Find where the given text appears and provide that cell's center as [x, y] coordinate. 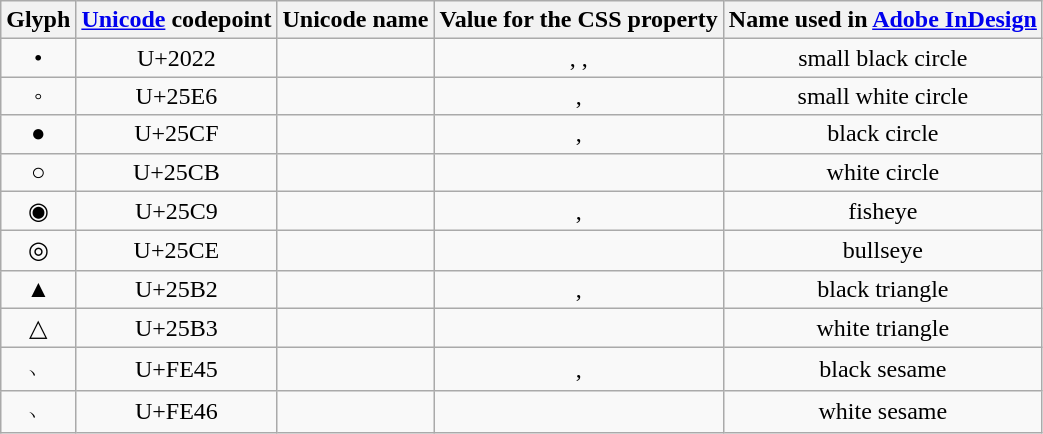
U+25B3 [176, 328]
U+25CB [176, 172]
U+25B2 [176, 289]
◎ [38, 251]
○ [38, 172]
black triangle [882, 289]
fisheye [882, 211]
bullseye [882, 251]
black circle [882, 134]
U+25C9 [176, 211]
U+FE45 [176, 370]
▲ [38, 289]
● [38, 134]
◉ [38, 211]
U+2022 [176, 58]
small white circle [882, 96]
U+25E6 [176, 96]
△ [38, 328]
U+25CF [176, 134]
Glyph [38, 20]
white sesame [882, 412]
Unicode codepoint [176, 20]
• [38, 58]
black sesame [882, 370]
U+25CE [176, 251]
﹆ [38, 412]
white triangle [882, 328]
Unicode name [356, 20]
Name used in Adobe InDesign [882, 20]
white circle [882, 172]
small black circle [882, 58]
﹅ [38, 370]
◦ [38, 96]
U+FE46 [176, 412]
Value for the CSS property [578, 20]
, , [578, 58]
